Return [x, y] of the center of cell containing provided text 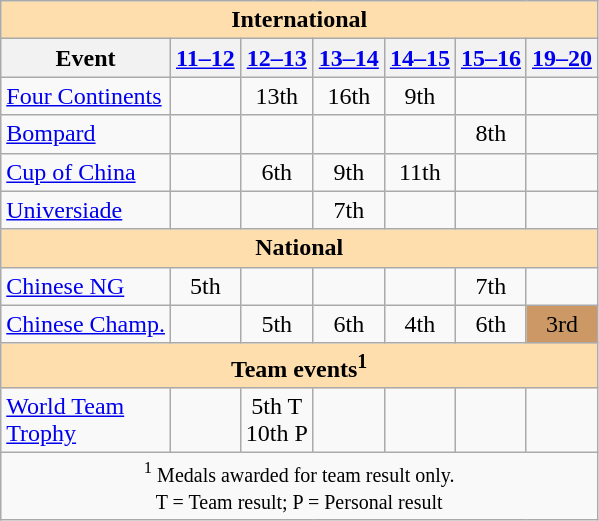
8th [490, 134]
1 Medals awarded for team result only. T = Team result; P = Personal result [300, 486]
16th [348, 96]
15–16 [490, 58]
13–14 [348, 58]
11th [420, 172]
Bompard [86, 134]
14–15 [420, 58]
Event [86, 58]
11–12 [205, 58]
13th [276, 96]
Chinese Champ. [86, 324]
Team events1 [300, 366]
3rd [562, 324]
4th [420, 324]
World TeamTrophy [86, 420]
Universiade [86, 210]
Four Continents [86, 96]
International [300, 20]
5th T 10th P [276, 420]
Chinese NG [86, 286]
Cup of China [86, 172]
12–13 [276, 58]
19–20 [562, 58]
National [300, 248]
